Identify which cell holds the provided text, then report its [X, Y] central coordinate. 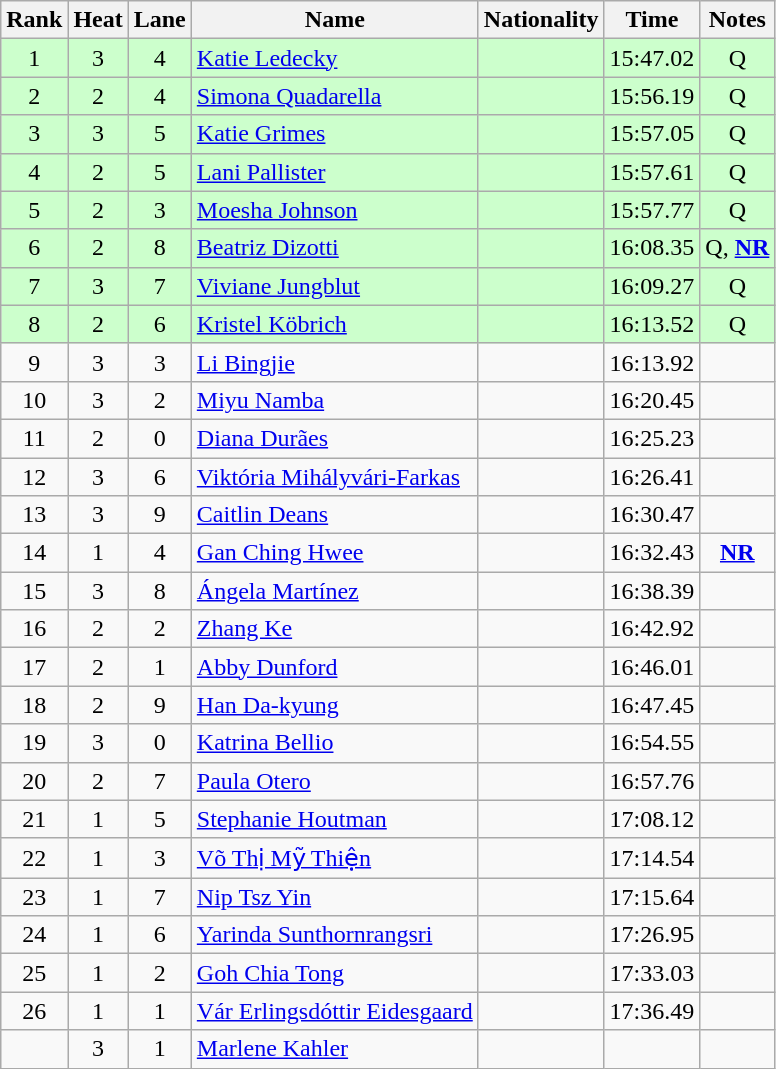
15:57.77 [652, 210]
16:30.47 [652, 515]
Goh Chia Tong [334, 973]
17 [34, 667]
Heat [98, 20]
Katie Grimes [334, 134]
17:33.03 [652, 973]
16:32.43 [652, 553]
Diana Durães [334, 438]
18 [34, 705]
Notes [738, 20]
15:57.05 [652, 134]
16:42.92 [652, 629]
12 [34, 477]
15:57.61 [652, 172]
26 [34, 1011]
16:57.76 [652, 781]
Han Da-kyung [334, 705]
25 [34, 973]
Paula Otero [334, 781]
24 [34, 935]
16:13.92 [652, 362]
16:13.52 [652, 324]
Kristel Köbrich [334, 324]
17:36.49 [652, 1011]
Q, NR [738, 248]
16:25.23 [652, 438]
Gan Ching Hwee [334, 553]
Miyu Namba [334, 400]
17:08.12 [652, 819]
Beatriz Dizotti [334, 248]
Zhang Ke [334, 629]
17:14.54 [652, 858]
17:15.64 [652, 897]
16:09.27 [652, 286]
Li Bingjie [334, 362]
10 [34, 400]
Katrina Bellio [334, 743]
14 [34, 553]
NR [738, 553]
11 [34, 438]
15:56.19 [652, 96]
Marlene Kahler [334, 1049]
16 [34, 629]
Lani Pallister [334, 172]
Viviane Jungblut [334, 286]
22 [34, 858]
Moesha Johnson [334, 210]
Yarinda Sunthornrangsri [334, 935]
Stephanie Houtman [334, 819]
17:26.95 [652, 935]
16:20.45 [652, 400]
16:38.39 [652, 591]
Katie Ledecky [334, 58]
16:54.55 [652, 743]
Lane [160, 20]
Viktória Mihályvári-Farkas [334, 477]
16:08.35 [652, 248]
Simona Quadarella [334, 96]
Rank [34, 20]
Vár Erlingsdóttir Eidesgaard [334, 1011]
16:47.45 [652, 705]
23 [34, 897]
Ángela Martínez [334, 591]
16:46.01 [652, 667]
Caitlin Deans [334, 515]
20 [34, 781]
15 [34, 591]
21 [34, 819]
15:47.02 [652, 58]
Abby Dunford [334, 667]
Võ Thị Mỹ Thiện [334, 858]
13 [34, 515]
16:26.41 [652, 477]
Nationality [541, 20]
Name [334, 20]
Nip Tsz Yin [334, 897]
Time [652, 20]
19 [34, 743]
